Capture the cell that displays the provided text and extract its [x, y] central coordinate. 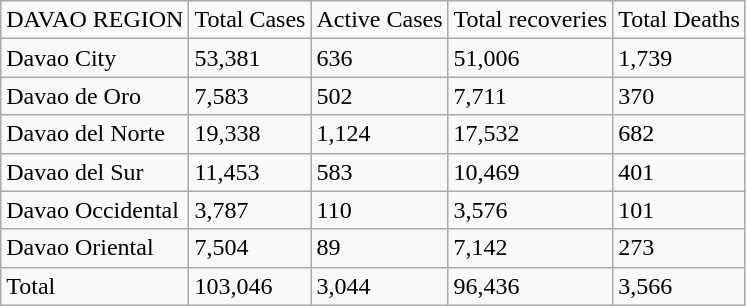
370 [680, 96]
3,576 [530, 210]
Davao del Sur [95, 172]
636 [380, 58]
53,381 [250, 58]
Active Cases [380, 20]
7,711 [530, 96]
7,583 [250, 96]
273 [680, 248]
Davao Occidental [95, 210]
401 [680, 172]
Davao de Oro [95, 96]
Davao del Norte [95, 134]
17,532 [530, 134]
1,124 [380, 134]
51,006 [530, 58]
110 [380, 210]
Total Cases [250, 20]
Davao City [95, 58]
11,453 [250, 172]
502 [380, 96]
Davao Oriental [95, 248]
96,436 [530, 286]
3,044 [380, 286]
682 [680, 134]
583 [380, 172]
101 [680, 210]
DAVAO REGION [95, 20]
Total recoveries [530, 20]
10,469 [530, 172]
7,504 [250, 248]
Total Deaths [680, 20]
103,046 [250, 286]
3,566 [680, 286]
3,787 [250, 210]
89 [380, 248]
Total [95, 286]
7,142 [530, 248]
1,739 [680, 58]
19,338 [250, 134]
